Extract the (X, Y) coordinate from the center of the cell holding the provided text.  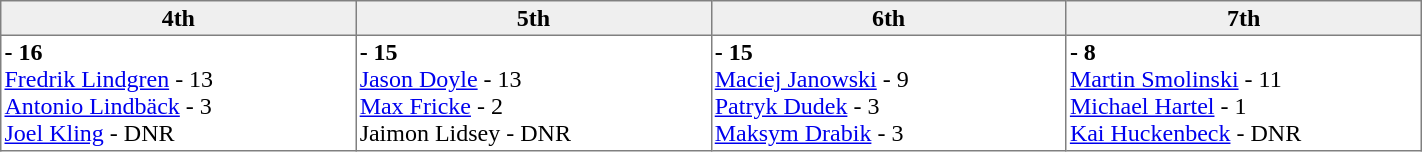
5th (534, 18)
4th (178, 18)
- 8Martin Smolinski - 11Michael Hartel - 1Kai Huckenbeck - DNR (1244, 93)
6th (888, 18)
- 15Maciej Janowski - 9Patryk Dudek - 3Maksym Drabik - 3 (888, 93)
- 15Jason Doyle - 13Max Fricke - 2Jaimon Lidsey - DNR (534, 93)
- 16Fredrik Lindgren - 13Antonio Lindbäck - 3Joel Kling - DNR (178, 93)
7th (1244, 18)
